Extract the [X, Y] coordinate from the center of the cell holding the provided text.  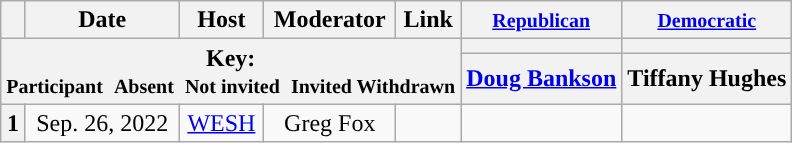
1 [14, 123]
Sep. 26, 2022 [102, 123]
Key: Participant Absent Not invited Invited Withdrawn [231, 72]
Host [222, 20]
Tiffany Hughes [707, 78]
Greg Fox [330, 123]
Republican [542, 20]
WESH [222, 123]
Moderator [330, 20]
Date [102, 20]
Doug Bankson [542, 78]
Link [428, 20]
Democratic [707, 20]
